Return the [x, y] coordinate for the center point of the cell that contains the specified text.  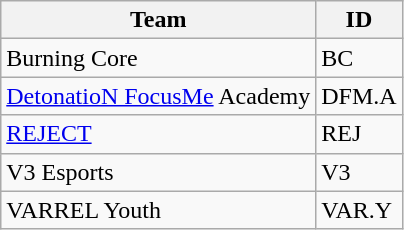
BC [359, 58]
Burning Core [158, 58]
V3 Esports [158, 172]
DetonatioN FocusMe Academy [158, 96]
VAR.Y [359, 210]
V3 [359, 172]
REJ [359, 134]
ID [359, 20]
Team [158, 20]
DFM.A [359, 96]
REJECT [158, 134]
VARREL Youth [158, 210]
